Determine the (x, y) coordinate at the center of the cell enclosing the given text.  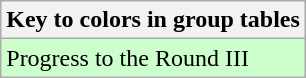
Progress to the Round III (154, 58)
Key to colors in group tables (154, 20)
